Return the (X, Y) coordinate for the center point of the cell that contains the specified text.  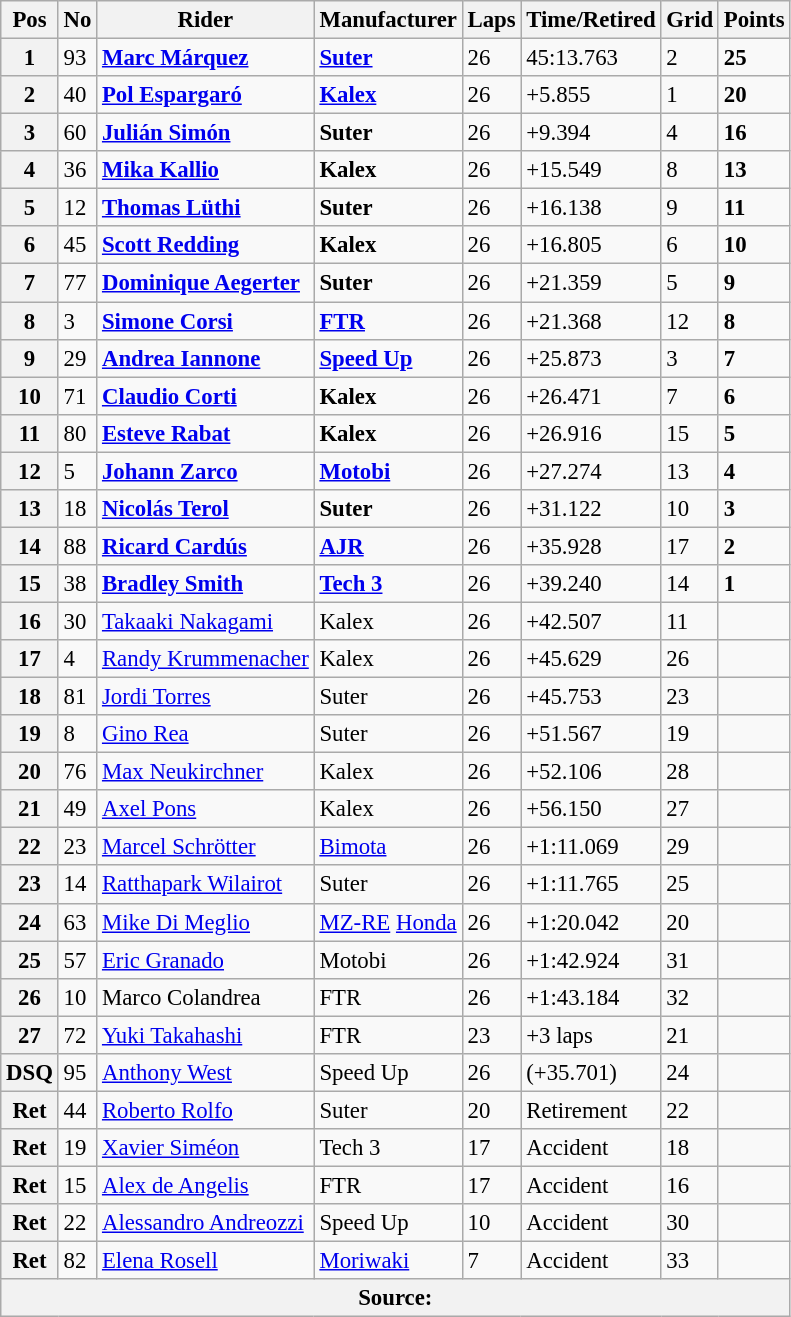
+21.359 (591, 283)
Marcel Schrötter (206, 847)
31 (690, 960)
Mike Di Meglio (206, 922)
80 (77, 433)
Source: (396, 1298)
+31.122 (591, 509)
+42.507 (591, 621)
+45.753 (591, 697)
81 (77, 697)
Alex de Angelis (206, 1185)
+1:42.924 (591, 960)
+1:11.069 (591, 847)
(+35.701) (591, 1073)
Grid (690, 20)
+51.567 (591, 734)
Randy Krummenacher (206, 659)
Johann Zarco (206, 471)
Gino Rea (206, 734)
Pos (30, 20)
Mika Kallio (206, 170)
Axel Pons (206, 809)
Simone Corsi (206, 321)
33 (690, 1261)
60 (77, 133)
77 (77, 283)
+3 laps (591, 1035)
49 (77, 809)
Points (754, 20)
+15.549 (591, 170)
+5.855 (591, 95)
Ratthapark Wilairot (206, 885)
Roberto Rolfo (206, 1110)
76 (77, 772)
+1:43.184 (591, 997)
Pol Espargaró (206, 95)
+9.394 (591, 133)
44 (77, 1110)
+56.150 (591, 809)
36 (77, 170)
32 (690, 997)
+27.274 (591, 471)
Manufacturer (388, 20)
Takaaki Nakagami (206, 621)
+1:20.042 (591, 922)
DSQ (30, 1073)
Andrea Iannone (206, 358)
Rider (206, 20)
Max Neukirchner (206, 772)
45:13.763 (591, 58)
82 (77, 1261)
+25.873 (591, 358)
+39.240 (591, 584)
Scott Redding (206, 245)
+21.368 (591, 321)
38 (77, 584)
+16.138 (591, 208)
Thomas Lüthi (206, 208)
Julián Simón (206, 133)
+16.805 (591, 245)
+1:11.765 (591, 885)
Esteve Rabat (206, 433)
88 (77, 546)
No (77, 20)
63 (77, 922)
Laps (492, 20)
+26.916 (591, 433)
Alessandro Andreozzi (206, 1223)
95 (77, 1073)
28 (690, 772)
Bimota (388, 847)
+45.629 (591, 659)
Marco Colandrea (206, 997)
Time/Retired (591, 20)
+26.471 (591, 396)
Nicolás Terol (206, 509)
Ricard Cardús (206, 546)
45 (77, 245)
Bradley Smith (206, 584)
+35.928 (591, 546)
57 (77, 960)
Moriwaki (388, 1261)
72 (77, 1035)
Claudio Corti (206, 396)
Retirement (591, 1110)
71 (77, 396)
Marc Márquez (206, 58)
40 (77, 95)
Jordi Torres (206, 697)
Elena Rosell (206, 1261)
AJR (388, 546)
MZ-RE Honda (388, 922)
Dominique Aegerter (206, 283)
93 (77, 58)
Anthony West (206, 1073)
+52.106 (591, 772)
Xavier Siméon (206, 1148)
Eric Granado (206, 960)
Yuki Takahashi (206, 1035)
